Return (X, Y) of the center of cell containing provided text 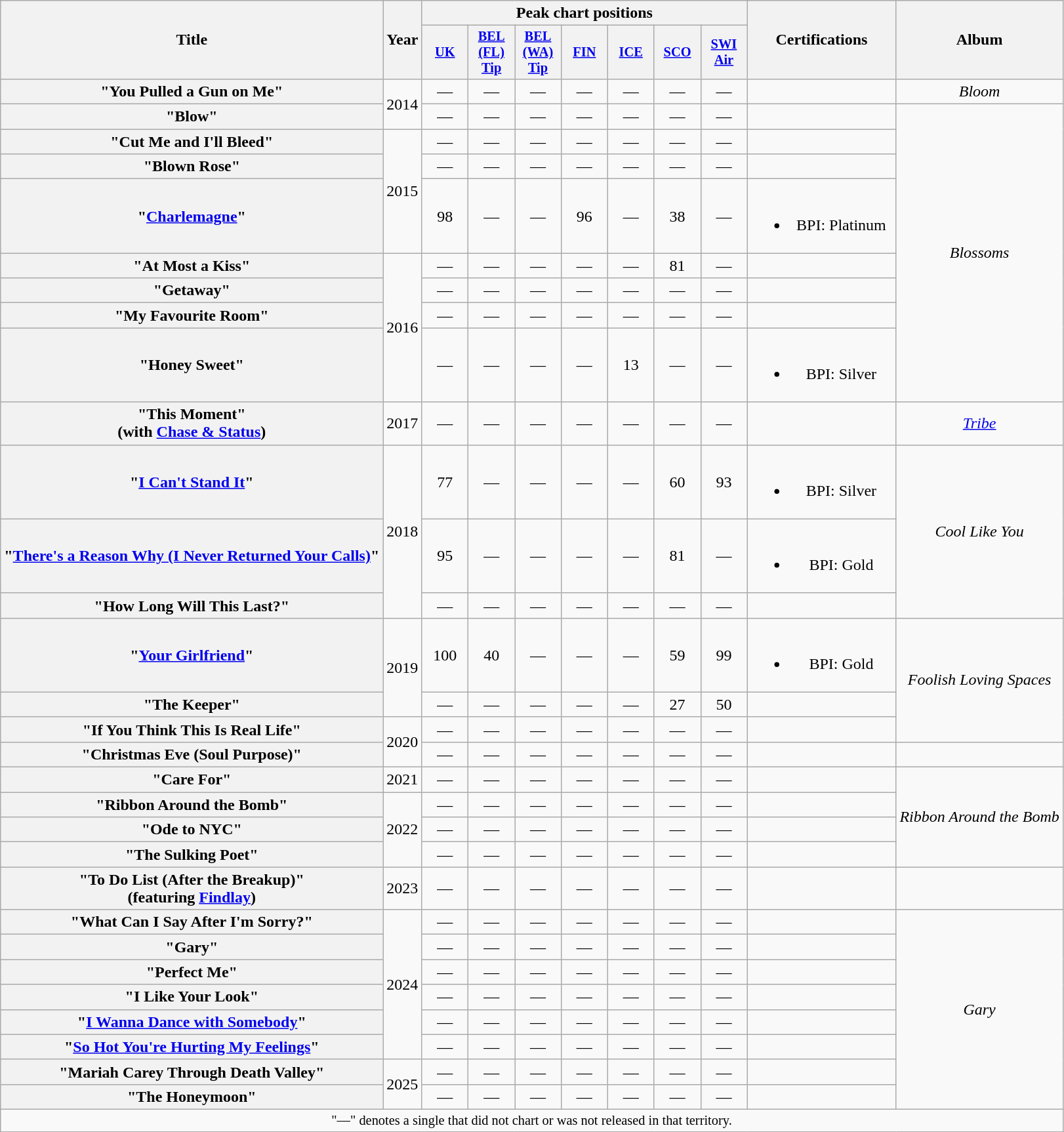
"I Can't Stand It" (192, 481)
Certifications (821, 40)
2021 (403, 780)
"I Like Your Look" (192, 997)
"Ribbon Around the Bomb" (192, 805)
96 (584, 216)
"Perfect Me" (192, 972)
95 (445, 556)
2015 (403, 192)
"How Long Will This Last?" (192, 605)
40 (492, 655)
"If You Think This Is Real Life" (192, 729)
"You Pulled a Gun on Me" (192, 91)
2019 (403, 668)
"Christmas Eve (Soul Purpose)" (192, 754)
2025 (403, 1084)
Ribbon Around the Bomb (979, 817)
"The Honeymoon" (192, 1097)
SWIAir (724, 52)
2020 (403, 742)
"Care For" (192, 780)
100 (445, 655)
Peak chart positions (584, 13)
2022 (403, 830)
"To Do List (After the Breakup)"(featuring Findlay) (192, 888)
"The Sulking Poet" (192, 855)
93 (724, 481)
99 (724, 655)
"This Moment"(with Chase & Status) (192, 424)
"Your Girlfriend" (192, 655)
2016 (403, 328)
50 (724, 704)
Blossoms (979, 253)
"So Hot You're Hurting My Feelings" (192, 1047)
13 (631, 365)
"There's a Reason Why (I Never Returned Your Calls)" (192, 556)
2018 (403, 531)
"Blow" (192, 117)
27 (677, 704)
UK (445, 52)
BEL(WA)Tip (538, 52)
38 (677, 216)
"—" denotes a single that did not chart or was not released in that territory. (532, 1120)
"At Most a Kiss" (192, 266)
"Honey Sweet" (192, 365)
Album (979, 40)
Foolish Loving Spaces (979, 679)
Title (192, 40)
2023 (403, 888)
BPI: Platinum (821, 216)
SCO (677, 52)
BEL(FL)Tip (492, 52)
FIN (584, 52)
Gary (979, 1009)
2017 (403, 424)
"My Favourite Room" (192, 315)
"The Keeper" (192, 704)
"Getaway" (192, 291)
Bloom (979, 91)
59 (677, 655)
98 (445, 216)
Tribe (979, 424)
ICE (631, 52)
"Ode to NYC" (192, 830)
Year (403, 40)
2014 (403, 104)
"I Wanna Dance with Somebody" (192, 1022)
Cool Like You (979, 531)
"Cut Me and I'll Bleed" (192, 142)
"Gary" (192, 947)
"Blown Rose" (192, 167)
"What Can I Say After I'm Sorry?" (192, 922)
77 (445, 481)
"Charlemagne" (192, 216)
60 (677, 481)
"Mariah Carey Through Death Valley" (192, 1072)
2024 (403, 984)
